Identify which cell holds the provided text, then report its [X, Y] central coordinate. 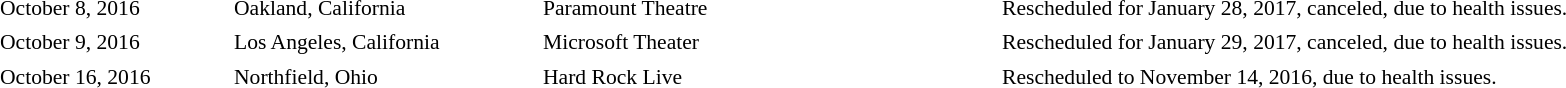
Microsoft Theater [768, 42]
Los Angeles, California [384, 42]
